Identify which cell holds the provided text, then report its [X, Y] central coordinate. 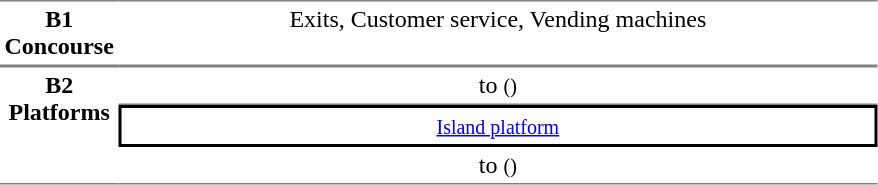
Island platform [498, 126]
Exits, Customer service, Vending machines [498, 33]
B2Platforms [59, 125]
B1Concourse [59, 33]
